Identify which cell holds the provided text, then report its [X, Y] central coordinate. 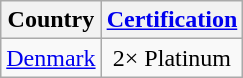
Certification [172, 20]
2× Platinum [172, 58]
Denmark [51, 58]
Country [51, 20]
